From the cell containing the given text, extract its center point as (x, y) coordinate. 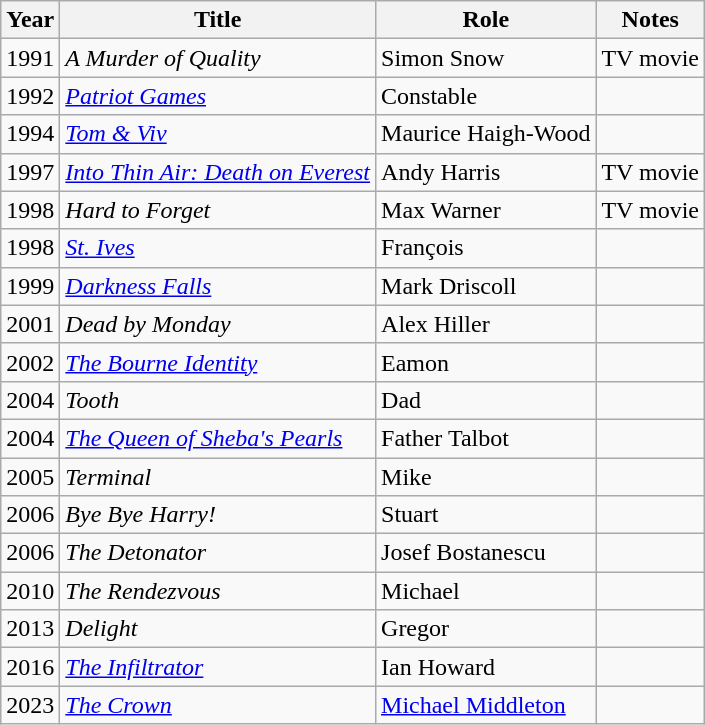
Maurice Haigh-Wood (486, 134)
Andy Harris (486, 172)
1997 (30, 172)
Into Thin Air: Death on Everest (218, 172)
Mike (486, 477)
Dad (486, 400)
2001 (30, 324)
Notes (650, 20)
Role (486, 20)
A Murder of Quality (218, 58)
Stuart (486, 515)
Delight (218, 629)
Bye Bye Harry! (218, 515)
2005 (30, 477)
Dead by Monday (218, 324)
1992 (30, 96)
Gregor (486, 629)
The Detonator (218, 553)
2013 (30, 629)
The Bourne Identity (218, 362)
François (486, 248)
2002 (30, 362)
Terminal (218, 477)
The Queen of Sheba's Pearls (218, 438)
Max Warner (486, 210)
The Crown (218, 705)
The Rendezvous (218, 591)
1999 (30, 286)
Title (218, 20)
1991 (30, 58)
Constable (486, 96)
Mark Driscoll (486, 286)
Michael Middleton (486, 705)
Josef Bostanescu (486, 553)
Tooth (218, 400)
Hard to Forget (218, 210)
1994 (30, 134)
2016 (30, 667)
St. Ives (218, 248)
2010 (30, 591)
Michael (486, 591)
Patriot Games (218, 96)
Darkness Falls (218, 286)
The Infiltrator (218, 667)
Simon Snow (486, 58)
Ian Howard (486, 667)
2023 (30, 705)
Father Talbot (486, 438)
Alex Hiller (486, 324)
Tom & Viv (218, 134)
Eamon (486, 362)
Year (30, 20)
